Pinpoint the cell where the given text exists, returning its [X, Y] midpoint coordinate. 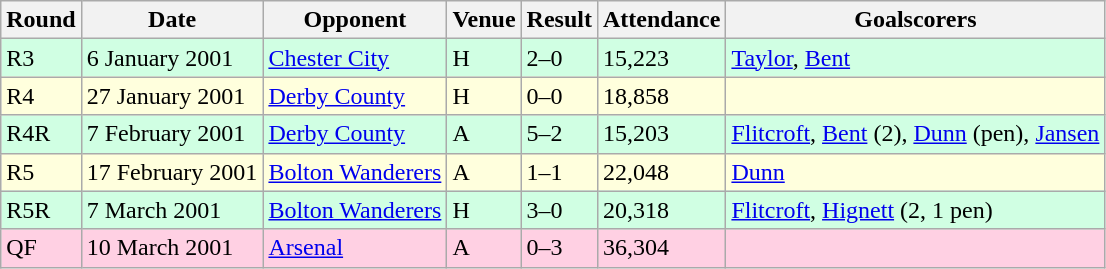
R3 [41, 58]
Goalscorers [916, 20]
0–3 [559, 248]
Dunn [916, 172]
R5 [41, 172]
0–0 [559, 96]
R5R [41, 210]
3–0 [559, 210]
5–2 [559, 134]
Venue [484, 20]
36,304 [661, 248]
Arsenal [355, 248]
15,223 [661, 58]
Date [172, 20]
Chester City [355, 58]
Attendance [661, 20]
7 February 2001 [172, 134]
18,858 [661, 96]
7 March 2001 [172, 210]
Taylor, Bent [916, 58]
22,048 [661, 172]
15,203 [661, 134]
10 March 2001 [172, 248]
Flitcroft, Hignett (2, 1 pen) [916, 210]
QF [41, 248]
2–0 [559, 58]
1–1 [559, 172]
20,318 [661, 210]
17 February 2001 [172, 172]
Result [559, 20]
R4 [41, 96]
Flitcroft, Bent (2), Dunn (pen), Jansen [916, 134]
Opponent [355, 20]
6 January 2001 [172, 58]
Round [41, 20]
27 January 2001 [172, 96]
R4R [41, 134]
